Extract the [X, Y] coordinate from the center of the cell holding the provided text.  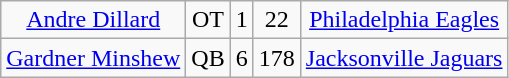
6 [242, 58]
22 [276, 20]
Gardner Minshew [94, 58]
Jacksonville Jaguars [404, 58]
Philadelphia Eagles [404, 20]
Andre Dillard [94, 20]
178 [276, 58]
OT [208, 20]
1 [242, 20]
QB [208, 58]
